Search for the cell housing the specified text and yield its (X, Y) center coordinate. 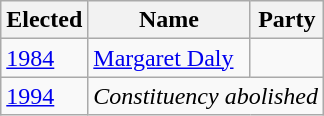
Elected (44, 20)
1994 (44, 96)
Constituency abolished (206, 96)
Margaret Daly (169, 58)
Party (286, 20)
1984 (44, 58)
Name (169, 20)
